Extract the (X, Y) coordinate from the center of the cell holding the provided text.  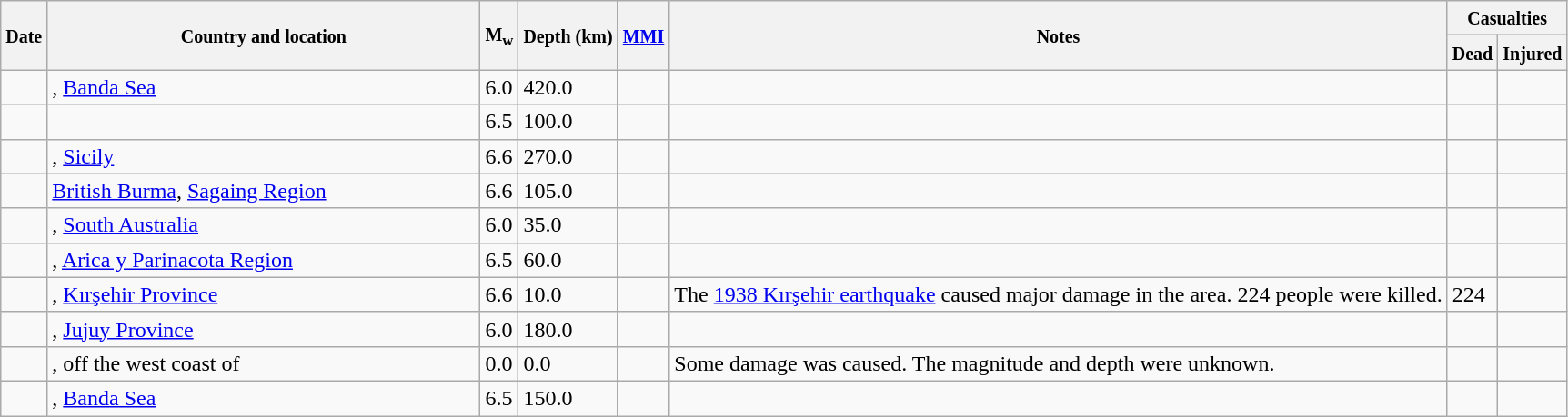
Some damage was caused. The magnitude and depth were unknown. (1059, 363)
Country and location (264, 35)
Depth (km) (568, 35)
British Burma, Sagaing Region (264, 191)
420.0 (568, 87)
270.0 (568, 156)
180.0 (568, 329)
, Kırşehir Province (264, 294)
, Arica y Parinacota Region (264, 260)
150.0 (568, 398)
Dead (1473, 53)
Notes (1059, 35)
, Jujuy Province (264, 329)
Date (24, 35)
35.0 (568, 225)
105.0 (568, 191)
224 (1473, 294)
100.0 (568, 122)
, South Australia (264, 225)
, off the west coast of (264, 363)
Casualties (1507, 18)
Mw (499, 35)
, Sicily (264, 156)
60.0 (568, 260)
10.0 (568, 294)
Injured (1533, 53)
MMI (644, 35)
The 1938 Kırşehir earthquake caused major damage in the area. 224 people were killed. (1059, 294)
